Scan for the cell matching the given text and deliver its (x, y) coordinate at center. 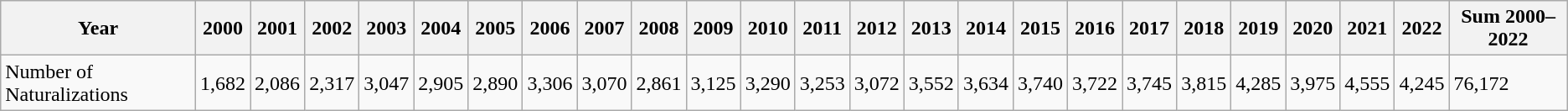
2003 (387, 29)
2015 (1040, 29)
2009 (714, 29)
2022 (1422, 29)
2020 (1313, 29)
2,890 (496, 82)
2013 (931, 29)
2004 (441, 29)
3,815 (1204, 82)
2012 (876, 29)
2010 (767, 29)
2007 (605, 29)
3,634 (985, 82)
2000 (223, 29)
Year (99, 29)
1,682 (223, 82)
2011 (823, 29)
2002 (332, 29)
2001 (278, 29)
3,072 (876, 82)
3,253 (823, 82)
2019 (1258, 29)
2,317 (332, 82)
3,047 (387, 82)
3,125 (714, 82)
4,285 (1258, 82)
2008 (658, 29)
3,745 (1149, 82)
4,555 (1367, 82)
3,722 (1094, 82)
2021 (1367, 29)
3,552 (931, 82)
3,290 (767, 82)
3,975 (1313, 82)
2,086 (278, 82)
Sum 2000–2022 (1508, 29)
2016 (1094, 29)
2017 (1149, 29)
2005 (496, 29)
2,905 (441, 82)
2,861 (658, 82)
Number of Naturalizations (99, 82)
2018 (1204, 29)
3,306 (549, 82)
76,172 (1508, 82)
3,740 (1040, 82)
2006 (549, 29)
4,245 (1422, 82)
2014 (985, 29)
3,070 (605, 82)
